Output the (X, Y) coordinate of the center of the cell containing the given text.  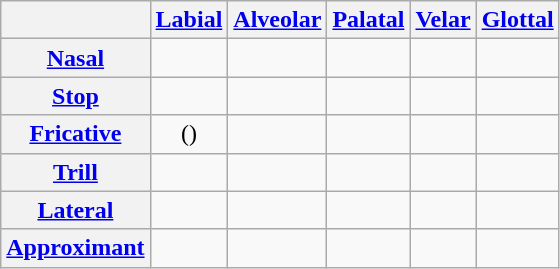
Lateral (76, 210)
() (189, 134)
Trill (76, 172)
Approximant (76, 248)
Velar (443, 20)
Glottal (518, 20)
Labial (189, 20)
Stop (76, 96)
Alveolar (278, 20)
Nasal (76, 58)
Fricative (76, 134)
Palatal (368, 20)
